Identify which cell holds the provided text, then report its [X, Y] central coordinate. 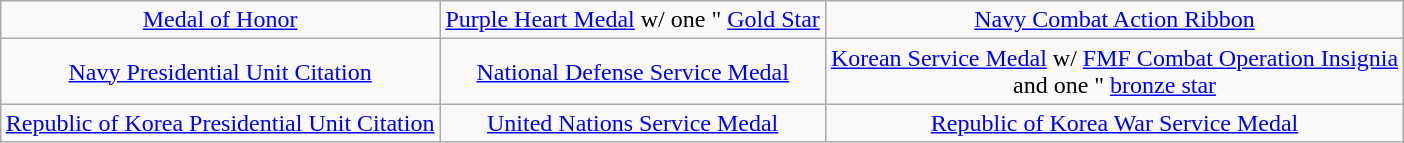
Republic of Korea Presidential Unit Citation [220, 123]
United Nations Service Medal [632, 123]
National Defense Service Medal [632, 72]
Medal of Honor [220, 20]
Navy Presidential Unit Citation [220, 72]
Navy Combat Action Ribbon [1114, 20]
Korean Service Medal w/ FMF Combat Operation Insignia and one " bronze star [1114, 72]
Purple Heart Medal w/ one " Gold Star [632, 20]
Republic of Korea War Service Medal [1114, 123]
